Pinpoint the cell where the given text exists, returning its [X, Y] midpoint coordinate. 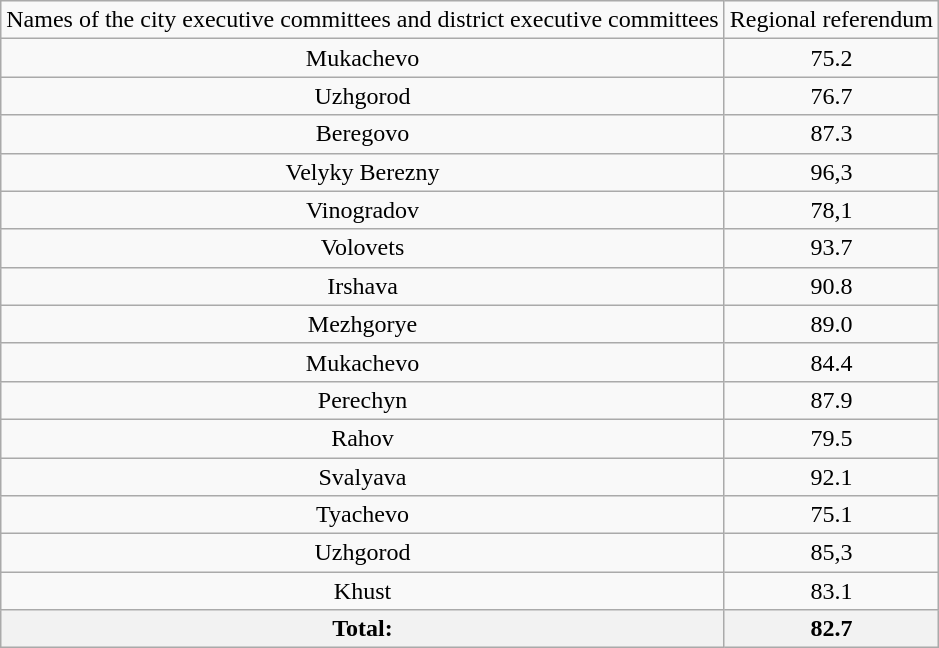
92.1 [831, 477]
75.2 [831, 58]
Vinogradov [362, 210]
Irshava [362, 286]
87.3 [831, 134]
90.8 [831, 286]
84.4 [831, 362]
Perechyn [362, 400]
Tyachevo [362, 515]
Mezhgorye [362, 324]
82.7 [831, 629]
Velyky Berezny [362, 172]
Total: [362, 629]
83.1 [831, 591]
Volovets [362, 248]
75.1 [831, 515]
79.5 [831, 438]
Names of the city executive committees and district executive committees [362, 20]
Regional referendum [831, 20]
89.0 [831, 324]
87.9 [831, 400]
76.7 [831, 96]
Svalyava [362, 477]
96,3 [831, 172]
Rahov [362, 438]
Beregovo [362, 134]
78,1 [831, 210]
Khust [362, 591]
85,3 [831, 553]
93.7 [831, 248]
